Capture the cell that displays the provided text and extract its [x, y] central coordinate. 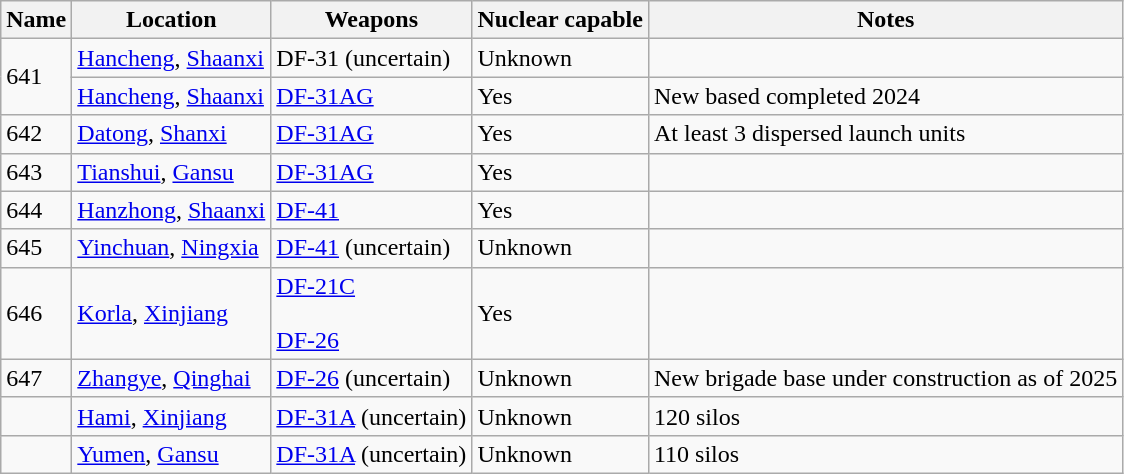
DF-41 (uncertain) [372, 248]
Korla, Xinjiang [172, 313]
641 [36, 77]
DF-41 [372, 210]
Zhangye, Qinghai [172, 378]
642 [36, 134]
Hanzhong, Shaanxi [172, 210]
DF-26 (uncertain) [372, 378]
Datong, Shanxi [172, 134]
New based completed 2024 [885, 96]
At least 3 dispersed launch units [885, 134]
647 [36, 378]
Name [36, 20]
Tianshui, Gansu [172, 172]
Hami, Xinjiang [172, 416]
Yumen, Gansu [172, 454]
DF-31 (uncertain) [372, 58]
New brigade base under construction as of 2025 [885, 378]
Location [172, 20]
646 [36, 313]
643 [36, 172]
Weapons [372, 20]
110 silos [885, 454]
DF-21CDF-26 [372, 313]
Nuclear capable [560, 20]
Notes [885, 20]
120 silos [885, 416]
645 [36, 248]
Yinchuan, Ningxia [172, 248]
644 [36, 210]
